Return (X, Y) of the center of cell containing provided text 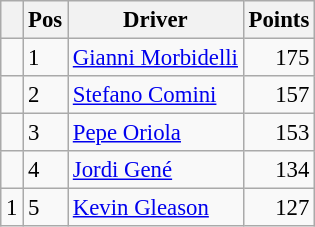
2 (46, 95)
Driver (156, 20)
Stefano Comini (156, 95)
5 (46, 208)
134 (278, 170)
Gianni Morbidelli (156, 58)
Kevin Gleason (156, 208)
Jordi Gené (156, 170)
175 (278, 58)
127 (278, 208)
3 (46, 133)
Pepe Oriola (156, 133)
157 (278, 95)
153 (278, 133)
Points (278, 20)
Pos (46, 20)
4 (46, 170)
